Return [x, y] of the center of cell containing provided text 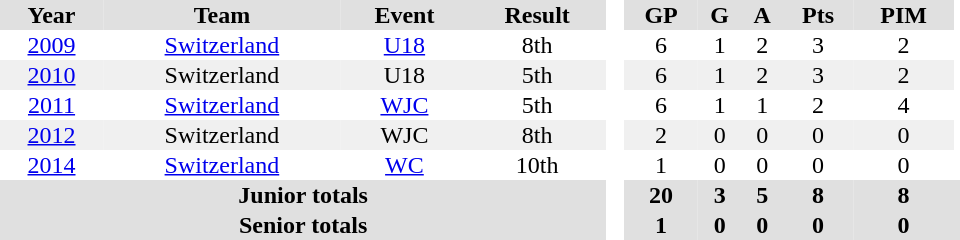
2009 [52, 45]
Junior totals [303, 195]
G [720, 15]
20 [660, 195]
WC [404, 165]
2011 [52, 105]
Event [404, 15]
5 [762, 195]
Pts [818, 15]
2010 [52, 75]
PIM [903, 15]
2012 [52, 135]
Result [537, 15]
2014 [52, 165]
Year [52, 15]
10th [537, 165]
4 [903, 105]
GP [660, 15]
Senior totals [303, 225]
A [762, 15]
Team [222, 15]
